Scan for the cell matching the given text and deliver its [x, y] coordinate at center. 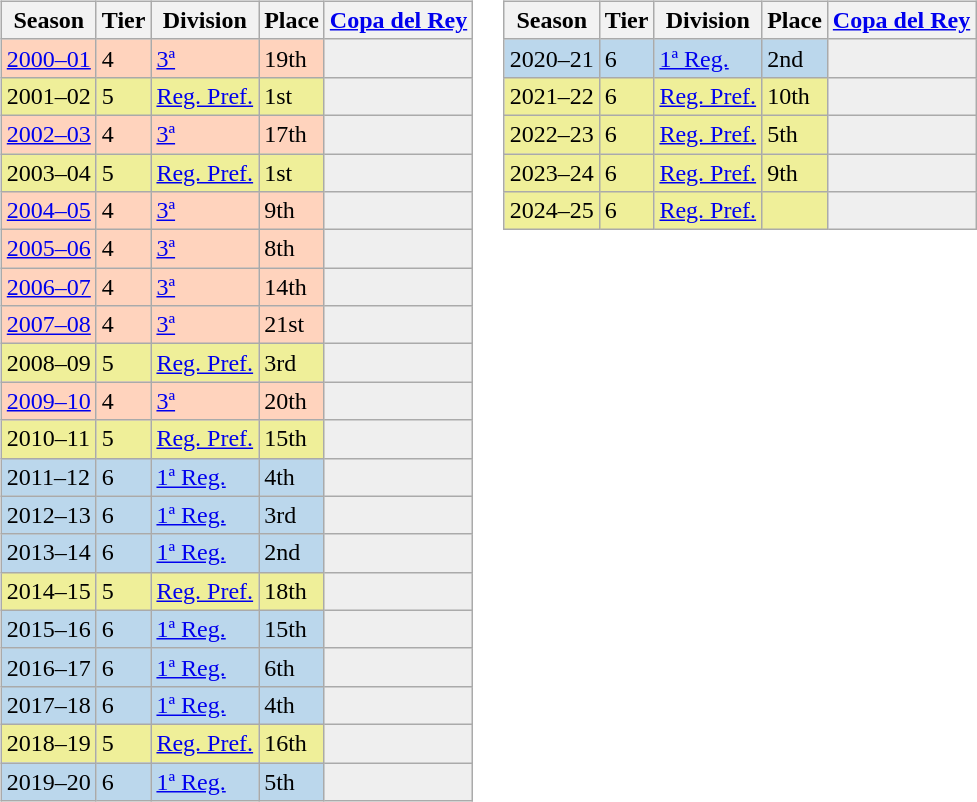
21st [292, 325]
2021–22 [552, 96]
16th [292, 743]
2014–15 [48, 591]
2024–25 [552, 211]
2008–09 [48, 363]
2006–07 [48, 287]
2010–11 [48, 439]
2023–24 [552, 173]
2004–05 [48, 211]
8th [292, 249]
19th [292, 58]
2019–20 [48, 781]
2003–04 [48, 173]
2013–14 [48, 553]
2020–21 [552, 58]
2022–23 [552, 134]
2000–01 [48, 58]
18th [292, 591]
2009–10 [48, 401]
2002–03 [48, 134]
2018–19 [48, 743]
6th [292, 667]
20th [292, 401]
14th [292, 287]
2007–08 [48, 325]
2017–18 [48, 705]
2005–06 [48, 249]
17th [292, 134]
2012–13 [48, 515]
2001–02 [48, 96]
2016–17 [48, 667]
2015–16 [48, 629]
10th [795, 96]
2011–12 [48, 477]
